Search for the cell housing the specified text and yield its [x, y] center coordinate. 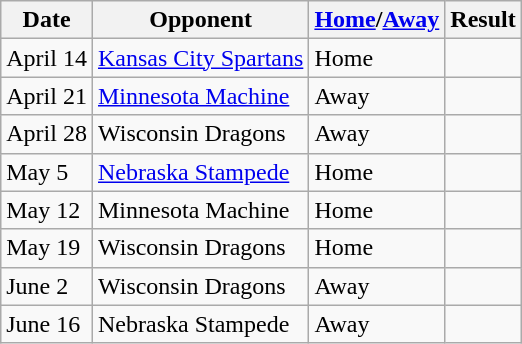
Date [47, 20]
May 5 [47, 172]
May 12 [47, 210]
Kansas City Spartans [200, 58]
May 19 [47, 248]
June 16 [47, 324]
Home/Away [377, 20]
Result [483, 20]
Opponent [200, 20]
April 28 [47, 134]
April 21 [47, 96]
April 14 [47, 58]
June 2 [47, 286]
